Scan for the cell matching the given text and deliver its (x, y) coordinate at center. 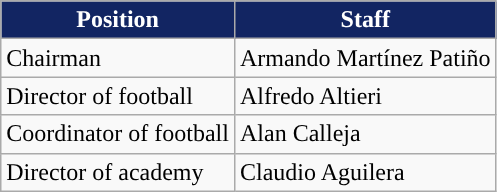
Position (118, 20)
Director of football (118, 96)
Alfredo Altieri (365, 96)
Armando Martínez Patiño (365, 58)
Director of academy (118, 172)
Coordinator of football (118, 134)
Staff (365, 20)
Alan Calleja (365, 134)
Chairman (118, 58)
Claudio Aguilera (365, 172)
